From the cell containing the given text, extract its center point as (X, Y) coordinate. 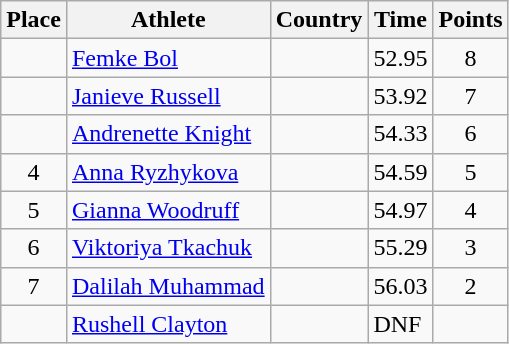
Anna Ryzhykova (168, 172)
Athlete (168, 20)
Place (34, 20)
52.95 (400, 58)
Andrenette Knight (168, 134)
54.59 (400, 172)
Time (400, 20)
56.03 (400, 286)
8 (470, 58)
53.92 (400, 96)
55.29 (400, 248)
54.33 (400, 134)
3 (470, 248)
54.97 (400, 210)
Rushell Clayton (168, 324)
Viktoriya Tkachuk (168, 248)
DNF (400, 324)
Gianna Woodruff (168, 210)
Points (470, 20)
Femke Bol (168, 58)
Country (319, 20)
Janieve Russell (168, 96)
2 (470, 286)
Dalilah Muhammad (168, 286)
